Find where the given text appears and provide that cell's center as (x, y) coordinate. 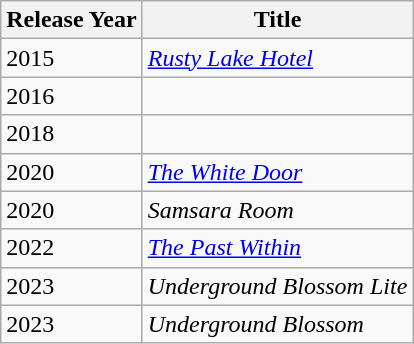
Underground Blossom Lite (278, 286)
Rusty Lake Hotel (278, 58)
Underground Blossom (278, 324)
Samsara Room (278, 210)
2022 (72, 248)
The White Door (278, 172)
2015 (72, 58)
Release Year (72, 20)
2016 (72, 96)
The Past Within (278, 248)
2018 (72, 134)
Title (278, 20)
